Locate the cell with the specified text and output its [X, Y] center coordinate. 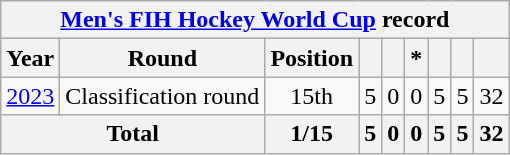
Men's FIH Hockey World Cup record [255, 20]
15th [312, 96]
Classification round [162, 96]
Year [30, 58]
Round [162, 58]
Position [312, 58]
* [416, 58]
1/15 [312, 134]
2023 [30, 96]
Total [133, 134]
